Determine the (X, Y) coordinate at the center of the cell enclosing the given text.  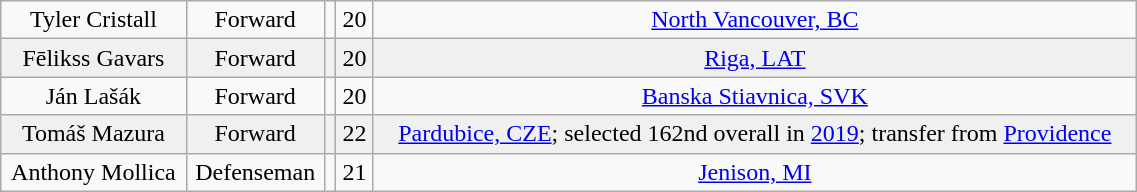
21 (354, 172)
North Vancouver, BC (755, 20)
Riga, LAT (755, 58)
Fēlikss Gavars (94, 58)
22 (354, 134)
Ján Lašák (94, 96)
Jenison, MI (755, 172)
Banska Stiavnica, SVK (755, 96)
Pardubice, CZE; selected 162nd overall in 2019; transfer from Providence (755, 134)
Tyler Cristall (94, 20)
Tomáš Mazura (94, 134)
Defenseman (255, 172)
Anthony Mollica (94, 172)
